Pinpoint the cell where the given text exists, returning its [x, y] midpoint coordinate. 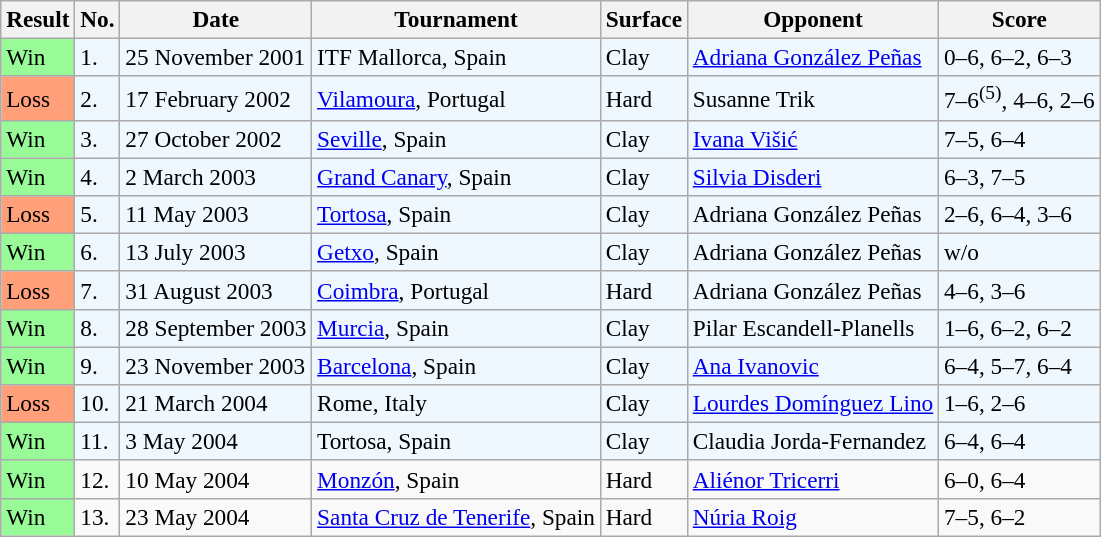
5. [98, 214]
Lourdes Domínguez Lino [812, 403]
6–3, 7–5 [1020, 177]
12. [98, 479]
25 November 2001 [216, 57]
1. [98, 57]
Coimbra, Portugal [456, 290]
6–4, 6–4 [1020, 441]
Monzón, Spain [456, 479]
21 March 2004 [216, 403]
Susanne Trik [812, 98]
Ana Ivanovic [812, 366]
17 February 2002 [216, 98]
Santa Cruz de Tenerife, Spain [456, 517]
8. [98, 328]
6. [98, 252]
Getxo, Spain [456, 252]
Grand Canary, Spain [456, 177]
10 May 2004 [216, 479]
Date [216, 19]
Opponent [812, 19]
No. [98, 19]
Score [1020, 19]
2. [98, 98]
2–6, 6–4, 3–6 [1020, 214]
13. [98, 517]
Núria Roig [812, 517]
23 May 2004 [216, 517]
0–6, 6–2, 6–3 [1020, 57]
Tournament [456, 19]
2 March 2003 [216, 177]
Result [38, 19]
1–6, 6–2, 6–2 [1020, 328]
7. [98, 290]
Silvia Disderi [812, 177]
Surface [644, 19]
11 May 2003 [216, 214]
3. [98, 139]
Pilar Escandell-Planells [812, 328]
4. [98, 177]
4–6, 3–6 [1020, 290]
10. [98, 403]
Ivana Višić [812, 139]
Claudia Jorda-Fernandez [812, 441]
Rome, Italy [456, 403]
27 October 2002 [216, 139]
9. [98, 366]
28 September 2003 [216, 328]
Murcia, Spain [456, 328]
7–5, 6–2 [1020, 517]
6–0, 6–4 [1020, 479]
13 July 2003 [216, 252]
ITF Mallorca, Spain [456, 57]
6–4, 5–7, 6–4 [1020, 366]
3 May 2004 [216, 441]
Vilamoura, Portugal [456, 98]
23 November 2003 [216, 366]
31 August 2003 [216, 290]
7–6(5), 4–6, 2–6 [1020, 98]
Barcelona, Spain [456, 366]
11. [98, 441]
Aliénor Tricerri [812, 479]
Seville, Spain [456, 139]
7–5, 6–4 [1020, 139]
1–6, 2–6 [1020, 403]
w/o [1020, 252]
